Find where the given text appears and provide that cell's center as [X, Y] coordinate. 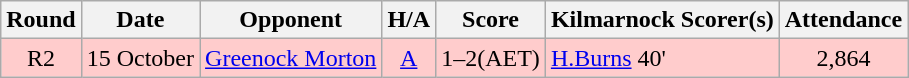
H/A [409, 20]
2,864 [843, 58]
Opponent [291, 20]
Greenock Morton [291, 58]
Kilmarnock Scorer(s) [662, 20]
R2 [41, 58]
Attendance [843, 20]
Score [491, 20]
Round [41, 20]
15 October [140, 58]
Date [140, 20]
H.Burns 40' [662, 58]
A [409, 58]
1–2(AET) [491, 58]
